From the cell containing the given text, extract its center point as (X, Y) coordinate. 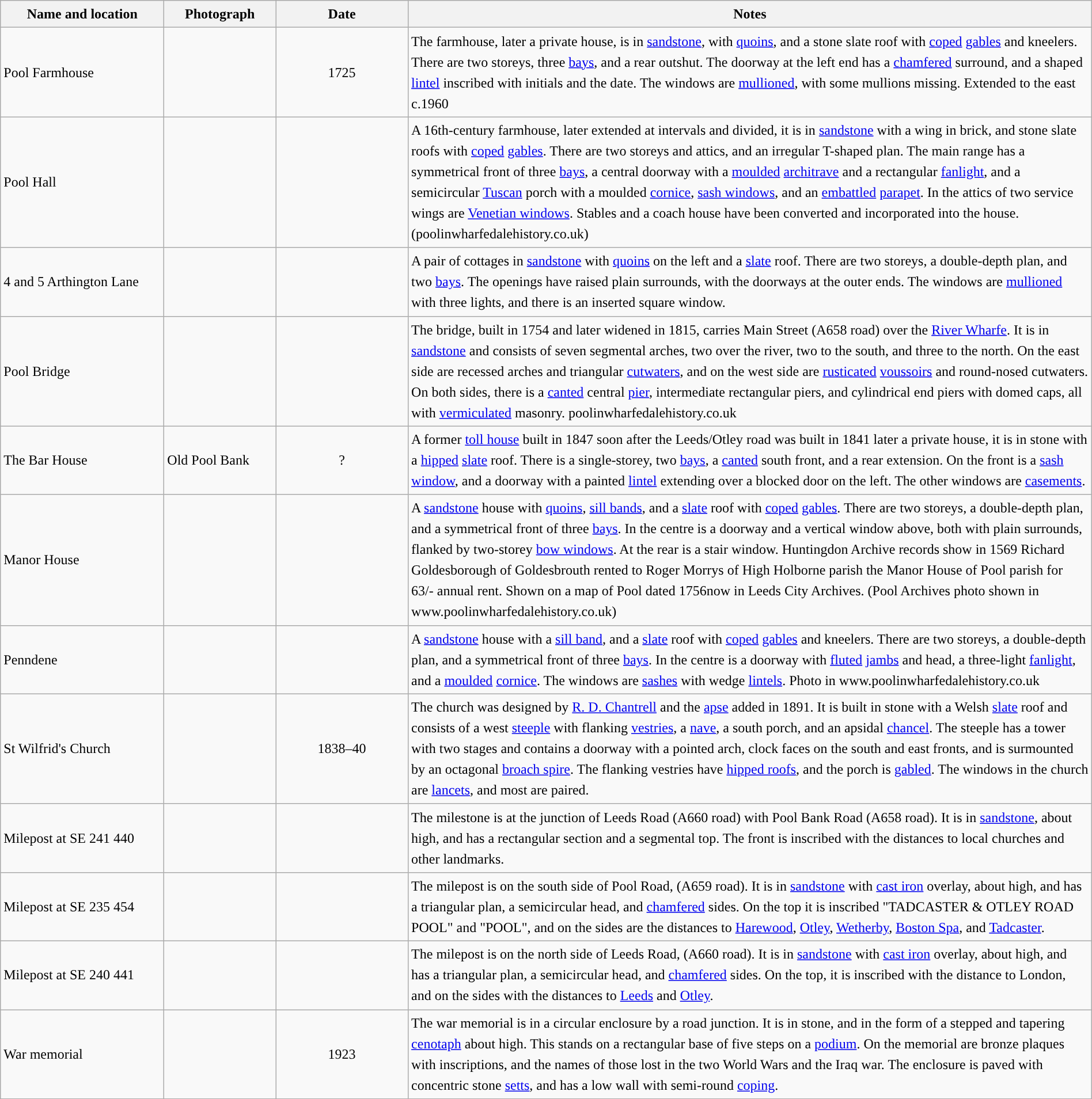
War memorial (82, 1055)
Pool Farmhouse (82, 73)
Milepost at SE 240 441 (82, 975)
Date (342, 14)
Old Pool Bank (220, 461)
4 and 5 Arthington Lane (82, 282)
? (342, 461)
Penndene (82, 660)
Pool Hall (82, 182)
1725 (342, 73)
Pool Bridge (82, 371)
Photograph (220, 14)
The Bar House (82, 461)
Milepost at SE 241 440 (82, 838)
Milepost at SE 235 454 (82, 906)
Manor House (82, 560)
1923 (342, 1055)
1838–40 (342, 748)
Name and location (82, 14)
St Wilfrid's Church (82, 748)
Notes (750, 14)
